Detect which cell encompasses the target text, then output its [x, y] center coordinate. 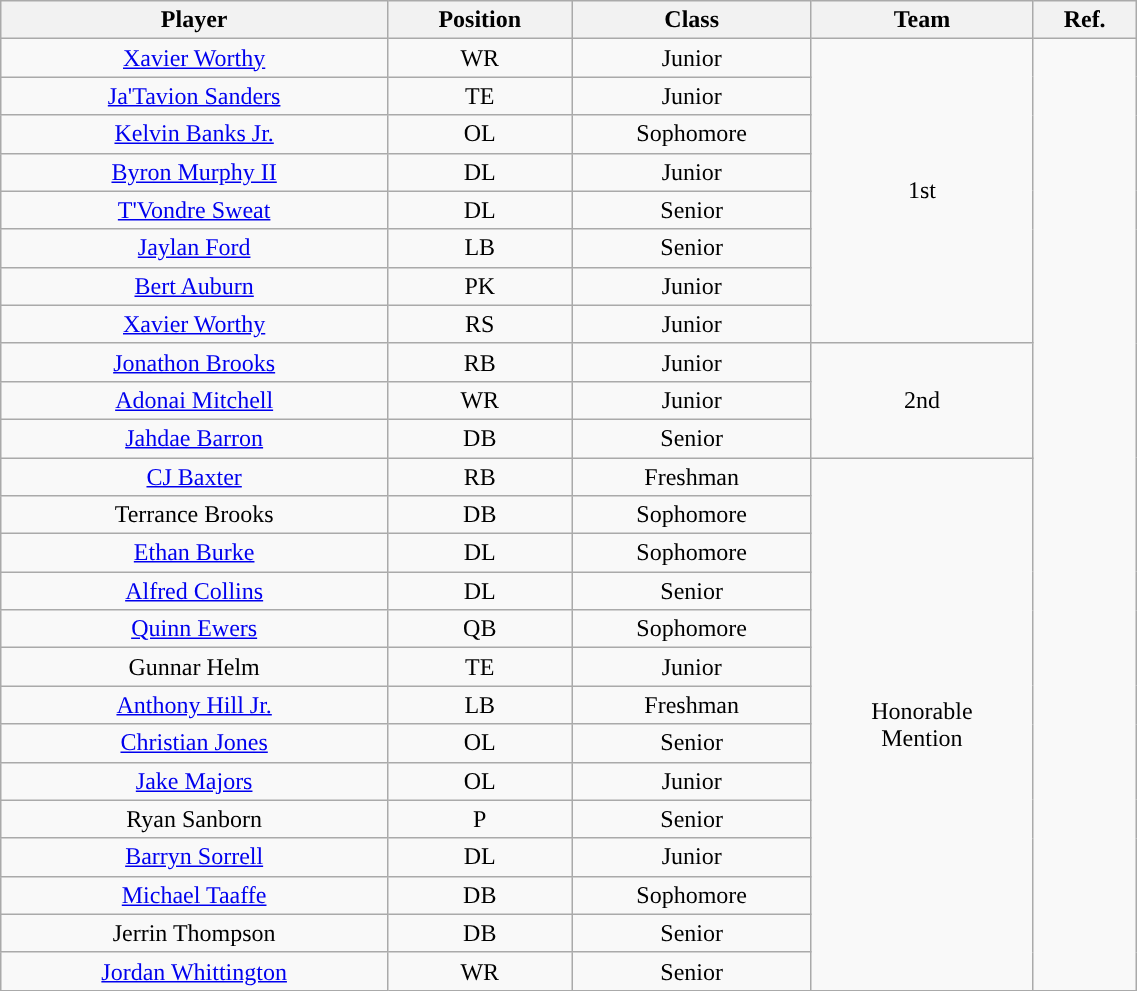
Jerrin Thompson [194, 933]
Ref. [1084, 20]
Ethan Burke [194, 553]
Gunnar Helm [194, 667]
Class [692, 20]
Position [480, 20]
Terrance Brooks [194, 515]
Player [194, 20]
Christian Jones [194, 743]
Anthony Hill Jr. [194, 705]
Kelvin Banks Jr. [194, 134]
Ryan Sanborn [194, 819]
CJ Baxter [194, 477]
HonorableMention [922, 724]
2nd [922, 400]
RS [480, 324]
Quinn Ewers [194, 629]
P [480, 819]
T'Vondre Sweat [194, 210]
Jonathon Brooks [194, 362]
Alfred Collins [194, 591]
Ja'Tavion Sanders [194, 96]
Jordan Whittington [194, 971]
Adonai Mitchell [194, 400]
Jaylan Ford [194, 248]
Jake Majors [194, 781]
Team [922, 20]
Bert Auburn [194, 286]
1st [922, 191]
Jahdae Barron [194, 438]
Byron Murphy II [194, 172]
PK [480, 286]
Michael Taaffe [194, 895]
Barryn Sorrell [194, 857]
QB [480, 629]
